Extract the (x, y) coordinate from the center of the cell holding the provided text.  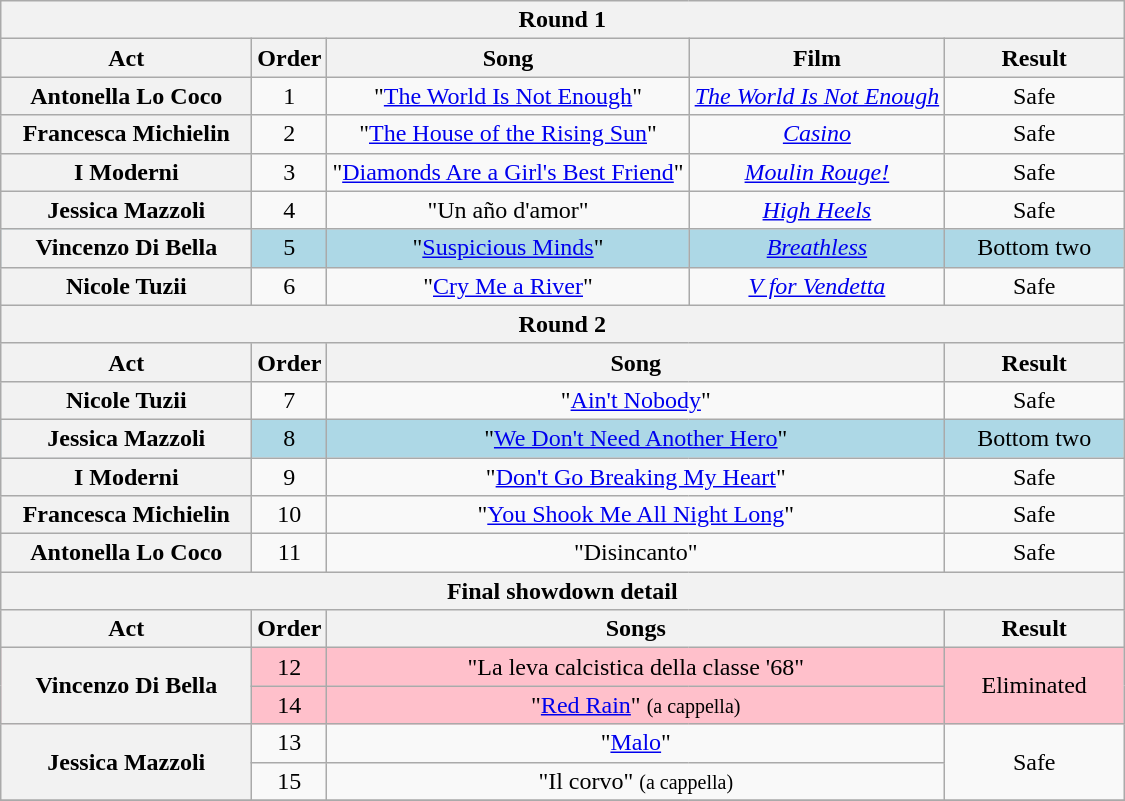
11 (290, 553)
"The World Is Not Enough" (508, 96)
4 (290, 210)
5 (290, 248)
10 (290, 515)
6 (290, 286)
"The House of the Rising Sun" (508, 134)
Round 1 (562, 20)
"Red Rain" (a cappella) (636, 705)
1 (290, 96)
13 (290, 743)
Film (817, 58)
"Cry Me a River" (508, 286)
V for Vendetta (817, 286)
8 (290, 438)
3 (290, 172)
Round 2 (562, 324)
9 (290, 477)
"Malo" (636, 743)
"Don't Go Breaking My Heart" (636, 477)
Songs (636, 629)
"You Shook Me All Night Long" (636, 515)
2 (290, 134)
Moulin Rouge! (817, 172)
"Diamonds Are a Girl's Best Friend" (508, 172)
"We Don't Need Another Hero" (636, 438)
High Heels (817, 210)
"La leva calcistica della classe '68" (636, 667)
Casino (817, 134)
"Un año d'amor" (508, 210)
"Disincanto" (636, 553)
The World Is Not Enough (817, 96)
"Ain't Nobody" (636, 400)
14 (290, 705)
"Il corvo" (a cappella) (636, 781)
Final showdown detail (562, 591)
"Suspicious Minds" (508, 248)
Eliminated (1034, 686)
7 (290, 400)
15 (290, 781)
12 (290, 667)
Breathless (817, 248)
